Pinpoint the cell where the given text exists, returning its (X, Y) midpoint coordinate. 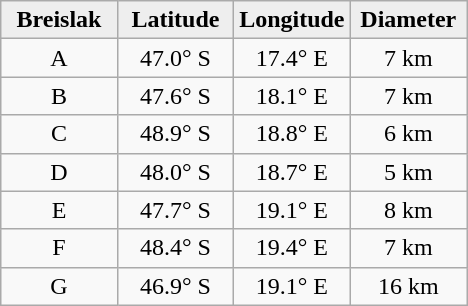
48.4° S (175, 248)
47.0° S (175, 58)
Longitude (292, 20)
47.6° S (175, 96)
G (59, 286)
Breislak (59, 20)
F (59, 248)
19.4° E (292, 248)
48.9° S (175, 134)
Latitude (175, 20)
16 km (408, 286)
C (59, 134)
46.9° S (175, 286)
D (59, 172)
6 km (408, 134)
5 km (408, 172)
8 km (408, 210)
B (59, 96)
18.7° E (292, 172)
Diameter (408, 20)
18.8° E (292, 134)
47.7° S (175, 210)
48.0° S (175, 172)
18.1° E (292, 96)
17.4° E (292, 58)
E (59, 210)
A (59, 58)
